Search for the cell housing the specified text and yield its [x, y] center coordinate. 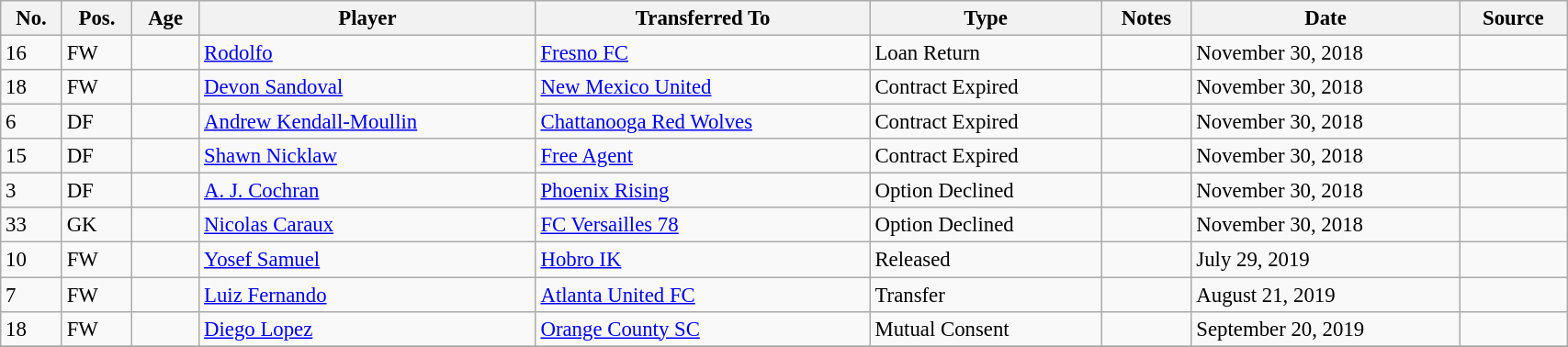
Date [1325, 18]
A. J. Cochran [367, 191]
16 [31, 53]
FC Versailles 78 [703, 225]
September 20, 2019 [1325, 329]
Diego Lopez [367, 329]
10 [31, 260]
15 [31, 156]
Hobro IK [703, 260]
No. [31, 18]
7 [31, 295]
Yosef Samuel [367, 260]
Chattanooga Red Wolves [703, 122]
33 [31, 225]
3 [31, 191]
Mutual Consent [986, 329]
August 21, 2019 [1325, 295]
Notes [1146, 18]
Orange County SC [703, 329]
Transferred To [703, 18]
Transfer [986, 295]
Loan Return [986, 53]
New Mexico United [703, 87]
July 29, 2019 [1325, 260]
Age [165, 18]
Free Agent [703, 156]
Source [1514, 18]
Fresno FC [703, 53]
Andrew Kendall-Moullin [367, 122]
Luiz Fernando [367, 295]
Nicolas Caraux [367, 225]
6 [31, 122]
Shawn Nicklaw [367, 156]
Devon Sandoval [367, 87]
Player [367, 18]
Phoenix Rising [703, 191]
Rodolfo [367, 53]
Released [986, 260]
Atlanta United FC [703, 295]
Type [986, 18]
Pos. [96, 18]
GK [96, 225]
